Pinpoint the cell where the given text exists, returning its (X, Y) midpoint coordinate. 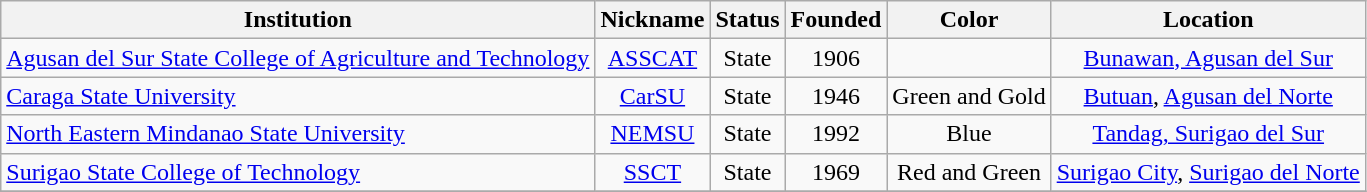
Caraga State University (298, 96)
Location (1208, 20)
Color (969, 20)
Surigao State College of Technology (298, 172)
Status (748, 20)
CarSU (652, 96)
Surigao City, Surigao del Norte (1208, 172)
NEMSU (652, 134)
Green and Gold (969, 96)
Institution (298, 20)
SSCT (652, 172)
1992 (836, 134)
Agusan del Sur State College of Agriculture and Technology (298, 58)
Red and Green (969, 172)
Founded (836, 20)
Tandag, Surigao del Sur (1208, 134)
1969 (836, 172)
ASSCAT (652, 58)
Butuan, Agusan del Norte (1208, 96)
Blue (969, 134)
1946 (836, 96)
North Eastern Mindanao State University (298, 134)
Bunawan, Agusan del Sur (1208, 58)
1906 (836, 58)
Nickname (652, 20)
